For the text-containing cell, return its midpoint in [X, Y] coordinate format. 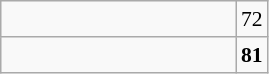
72 [252, 19]
81 [252, 55]
